From the cell containing the given text, extract its center point as (X, Y) coordinate. 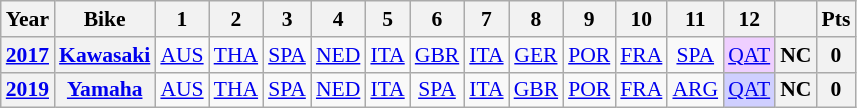
9 (589, 19)
12 (749, 19)
GER (536, 55)
1 (182, 19)
2017 (28, 55)
Pts (836, 19)
10 (641, 19)
Yamaha (104, 90)
11 (695, 19)
7 (486, 19)
2019 (28, 90)
Year (28, 19)
4 (338, 19)
Bike (104, 19)
6 (438, 19)
3 (287, 19)
ARG (695, 90)
8 (536, 19)
2 (236, 19)
5 (387, 19)
Kawasaki (104, 55)
